Identify which cell holds the provided text, then report its [X, Y] central coordinate. 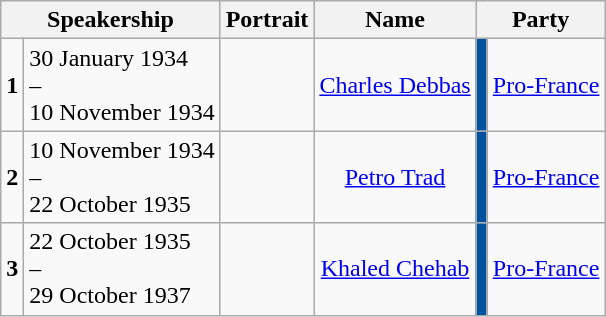
Charles Debbas [395, 85]
22 October 1935–29 October 1937 [122, 269]
30 January 1934–10 November 1934 [122, 85]
Speakership [110, 20]
1 [12, 85]
Name [395, 20]
Party [540, 20]
2 [12, 177]
Khaled Chehab [395, 269]
Petro Trad [395, 177]
3 [12, 269]
10 November 1934–22 October 1935 [122, 177]
Portrait [267, 20]
